Extract the (x, y) coordinate from the center of the cell holding the provided text.  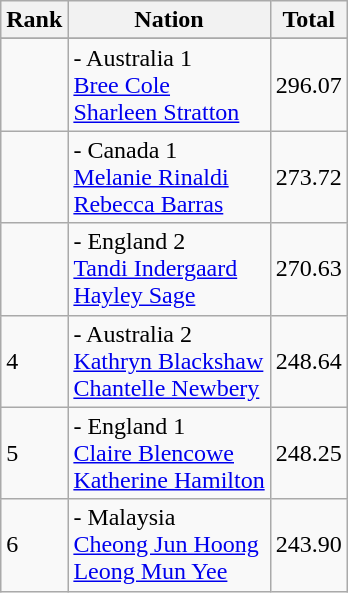
243.90 (308, 545)
- England 2Tandi IndergaardHayley Sage (169, 269)
5 (34, 453)
273.72 (308, 177)
- England 1Claire BlencoweKatherine Hamilton (169, 453)
296.07 (308, 85)
248.64 (308, 361)
270.63 (308, 269)
Rank (34, 20)
248.25 (308, 453)
6 (34, 545)
- Canada 1Melanie RinaldiRebecca Barras (169, 177)
Total (308, 20)
- Australia 1Bree ColeSharleen Stratton (169, 85)
4 (34, 361)
- MalaysiaCheong Jun HoongLeong Mun Yee (169, 545)
Nation (169, 20)
- Australia 2Kathryn BlackshawChantelle Newbery (169, 361)
